Detect which cell encompasses the target text, then output its [X, Y] center coordinate. 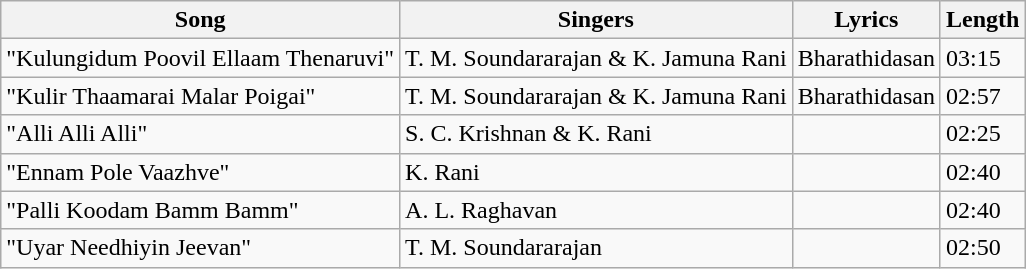
02:25 [982, 134]
Singers [596, 20]
Lyrics [866, 20]
"Kulir Thaamarai Malar Poigai" [200, 96]
02:57 [982, 96]
03:15 [982, 58]
02:50 [982, 248]
"Palli Koodam Bamm Bamm" [200, 210]
Length [982, 20]
T. M. Soundararajan [596, 248]
S. C. Krishnan & K. Rani [596, 134]
Song [200, 20]
"Uyar Needhiyin Jeevan" [200, 248]
"Ennam Pole Vaazhve" [200, 172]
"Kulungidum Poovil Ellaam Thenaruvi" [200, 58]
"Alli Alli Alli" [200, 134]
K. Rani [596, 172]
A. L. Raghavan [596, 210]
